For the text-containing cell, return its midpoint in [x, y] coordinate format. 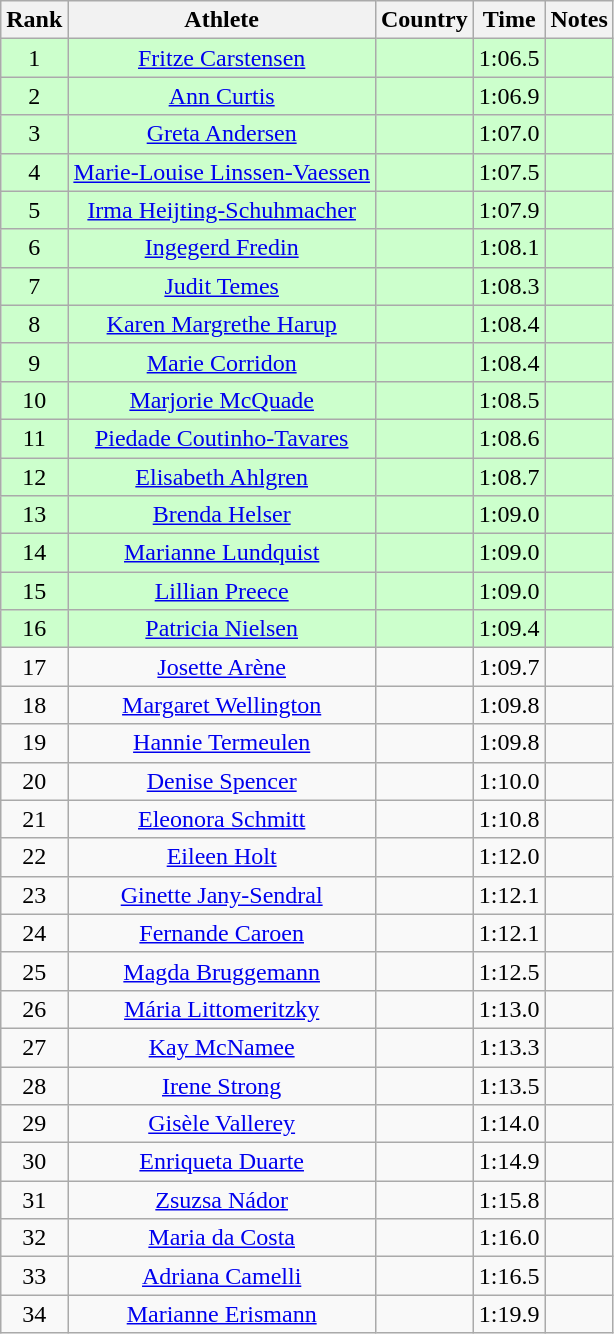
Piedade Coutinho-Tavares [222, 438]
30 [34, 1162]
Denise Spencer [222, 781]
1:08.3 [509, 286]
1:08.1 [509, 248]
1:12.0 [509, 857]
Patricia Nielsen [222, 629]
Hannie Termeulen [222, 743]
6 [34, 248]
4 [34, 172]
25 [34, 971]
1:19.9 [509, 1314]
1:13.0 [509, 1009]
Irene Strong [222, 1085]
7 [34, 286]
12 [34, 477]
23 [34, 895]
Time [509, 20]
Fernande Caroen [222, 933]
10 [34, 400]
Eileen Holt [222, 857]
29 [34, 1124]
18 [34, 705]
9 [34, 362]
Irma Heijting-Schuhmacher [222, 210]
Maria da Costa [222, 1238]
Marie Corridon [222, 362]
Rank [34, 20]
Ingegerd Fredin [222, 248]
Marjorie McQuade [222, 400]
Margaret Wellington [222, 705]
17 [34, 667]
1:06.9 [509, 96]
1 [34, 58]
33 [34, 1276]
14 [34, 553]
1:06.5 [509, 58]
Brenda Helser [222, 515]
22 [34, 857]
1:10.8 [509, 819]
Kay McNamee [222, 1047]
Mária Littomeritzky [222, 1009]
Lillian Preece [222, 591]
Gisèle Vallerey [222, 1124]
Judit Temes [222, 286]
1:14.9 [509, 1162]
1:08.5 [509, 400]
Greta Andersen [222, 134]
Enriqueta Duarte [222, 1162]
24 [34, 933]
Fritze Carstensen [222, 58]
1:10.0 [509, 781]
27 [34, 1047]
Adriana Camelli [222, 1276]
11 [34, 438]
5 [34, 210]
Magda Bruggemann [222, 971]
20 [34, 781]
1:14.0 [509, 1124]
Notes [579, 20]
1:07.5 [509, 172]
1:12.5 [509, 971]
Josette Arène [222, 667]
1:07.9 [509, 210]
32 [34, 1238]
Elisabeth Ahlgren [222, 477]
28 [34, 1085]
3 [34, 134]
31 [34, 1200]
1:09.7 [509, 667]
Marie-Louise Linssen-Vaessen [222, 172]
Marianne Lundquist [222, 553]
Eleonora Schmitt [222, 819]
19 [34, 743]
34 [34, 1314]
16 [34, 629]
1:15.8 [509, 1200]
2 [34, 96]
21 [34, 819]
15 [34, 591]
1:08.6 [509, 438]
1:13.3 [509, 1047]
1:08.7 [509, 477]
1:09.4 [509, 629]
8 [34, 324]
Marianne Erismann [222, 1314]
13 [34, 515]
Zsuzsa Nádor [222, 1200]
26 [34, 1009]
1:13.5 [509, 1085]
1:16.5 [509, 1276]
Karen Margrethe Harup [222, 324]
Ann Curtis [222, 96]
1:07.0 [509, 134]
Country [424, 20]
Ginette Jany-Sendral [222, 895]
1:16.0 [509, 1238]
Athlete [222, 20]
